Pinpoint the cell where the given text exists, returning its (X, Y) midpoint coordinate. 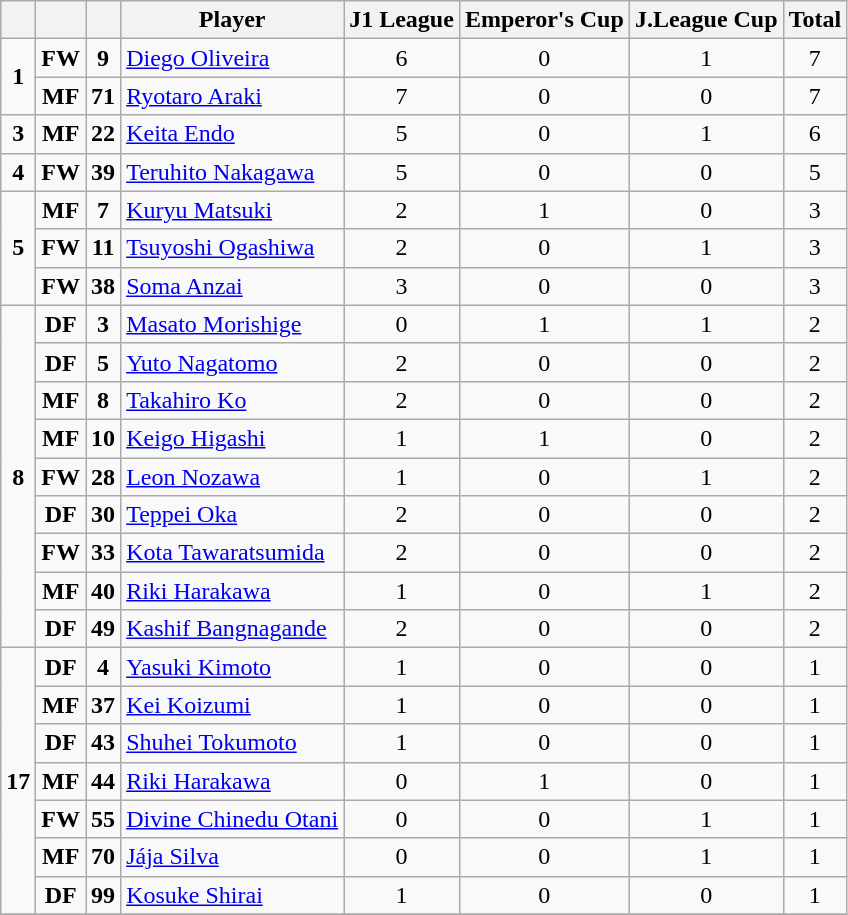
39 (104, 172)
99 (104, 895)
Emperor's Cup (544, 20)
Keigo Higashi (232, 438)
10 (104, 438)
71 (104, 96)
Keita Endo (232, 134)
Teppei Oka (232, 515)
17 (18, 781)
Ryotaro Araki (232, 96)
37 (104, 705)
Teruhito Nakagawa (232, 172)
30 (104, 515)
Kashif Bangnagande (232, 629)
Divine Chinedu Otani (232, 819)
11 (104, 248)
Kota Tawaratsumida (232, 553)
Player (232, 20)
33 (104, 553)
Diego Oliveira (232, 58)
55 (104, 819)
Kosuke Shirai (232, 895)
38 (104, 286)
J1 League (402, 20)
Soma Anzai (232, 286)
Shuhei Tokumoto (232, 743)
43 (104, 743)
Yasuki Kimoto (232, 667)
Kuryu Matsuki (232, 210)
J.League Cup (706, 20)
22 (104, 134)
9 (104, 58)
Takahiro Ko (232, 400)
Yuto Nagatomo (232, 362)
40 (104, 591)
Masato Morishige (232, 324)
70 (104, 857)
Kei Koizumi (232, 705)
Tsuyoshi Ogashiwa (232, 248)
49 (104, 629)
28 (104, 477)
44 (104, 781)
Leon Nozawa (232, 477)
Total (815, 20)
Jája Silva (232, 857)
